Search for the cell housing the specified text and yield its [X, Y] center coordinate. 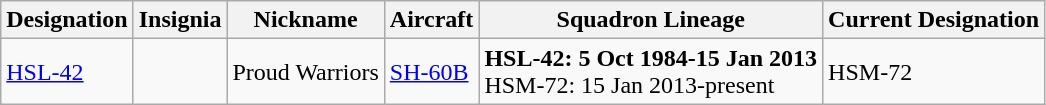
Current Designation [934, 20]
HSL-42 [67, 72]
Insignia [180, 20]
Nickname [306, 20]
Squadron Lineage [651, 20]
Proud Warriors [306, 72]
Aircraft [432, 20]
HSM-72 [934, 72]
Designation [67, 20]
HSL-42: 5 Oct 1984-15 Jan 2013HSM-72: 15 Jan 2013-present [651, 72]
SH-60B [432, 72]
